From the cell containing the given text, extract its center point as [X, Y] coordinate. 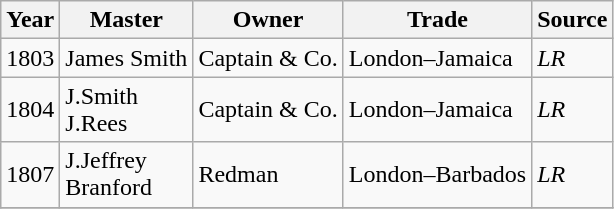
Owner [268, 20]
1804 [30, 110]
1807 [30, 174]
J.JeffreyBranford [126, 174]
Trade [437, 20]
London–Barbados [437, 174]
Master [126, 20]
Redman [268, 174]
J.SmithJ.Rees [126, 110]
1803 [30, 58]
Source [572, 20]
James Smith [126, 58]
Year [30, 20]
